Locate the cell with the specified text and output its (x, y) center coordinate. 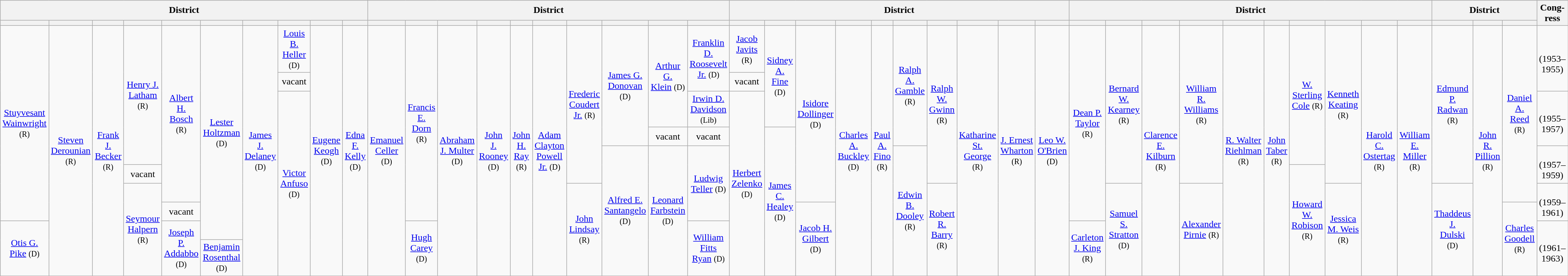
W.SterlingCole (R) (1307, 95)
DanielA.Reed(R) (1519, 114)
Joseph P.Addabbo(D) (182, 248)
HughCarey(D) (421, 248)
James G.Donovan(D) (625, 86)
RalphA.Gamble(R) (910, 86)
CharlesGoodell(R) (1519, 239)
WilliamE.Miller(R) (1415, 151)
IsidoreDollinger(D) (816, 114)
JamesJ.Delaney(D) (261, 151)
EdmundP.Radwan(R) (1453, 105)
(1953–1955) (1552, 59)
LudwigTeller (D) (708, 183)
JohnJ.Rooney(D) (493, 151)
JamesC.Healey(D) (779, 201)
Irwin D.Davidson (Lib) (708, 109)
Jacob H.Gilbert(D) (816, 239)
Albert H.Bosch (R) (182, 114)
CarletonJ. King(R) (1087, 248)
FrankJ.Becker(R) (108, 151)
William FittsRyan (D) (708, 248)
AlexanderPirnie (R) (1201, 229)
LesterHoltzman(D) (221, 133)
BenjaminRosenthal (D) (221, 258)
AbrahamJ. Multer(D) (457, 151)
Dean P.Taylor(R) (1087, 124)
(1961–1963) (1552, 248)
ArthurG.Klein (D) (668, 77)
Otis G.Pike (D) (25, 248)
Alfred E.Santangelo(D) (625, 211)
SamuelS.Stratton(D) (1124, 229)
AdamClaytonPowellJr. (D) (549, 151)
HowardW.Robison(R) (1307, 220)
VictorAnfuso(D) (294, 183)
StuyvesantWainwright(R) (25, 124)
KatharineSt.George(R) (978, 151)
R. WalterRiehlman(R) (1243, 151)
EdnaF.Kelly(D) (355, 151)
Louis B.Heller (D) (294, 49)
J. ErnestWharton(R) (1017, 151)
Henry J.Latham(R) (143, 95)
JohnH.Ray(R) (521, 151)
(1957–1959) (1552, 165)
JohnLindsay(R) (585, 229)
SidneyA.Fine (D) (779, 77)
FredericCoudertJr. (R) (585, 105)
EugeneKeogh(D) (326, 151)
EdwinB.Dooley(R) (910, 211)
JohnTaber(R) (1276, 151)
StevenDerounian(R) (71, 151)
HerbertZelenko(D) (747, 183)
JessicaM. Weis(R) (1343, 229)
ClarenceE.Kilburn(R) (1161, 151)
(1955–1957) (1552, 118)
RobertR.Barry(R) (942, 229)
JacobJavits (R) (747, 49)
KennethKeating(R) (1343, 105)
(1959–1961) (1552, 202)
Leo W.O'Brien(D) (1052, 151)
Cong­ress (1552, 13)
ThaddeusJ.Dulski(D) (1453, 229)
JohnR.Pillion(R) (1488, 151)
CharlesA.Buckley(D) (854, 151)
BernardW.Kearney(R) (1124, 105)
WilliamR.Williams(R) (1201, 105)
PaulA.Fino(R) (882, 151)
FrancisE.Dorn(R) (421, 124)
Franklin D.RooseveltJr. (D) (708, 59)
HaroldC.Ostertag(R) (1379, 151)
EmanuelCeller(D) (387, 151)
RalphW.Gwinn(R) (942, 105)
SeymourHalpern(R) (143, 229)
LeonardFarbstein(D) (668, 211)
